Search for the cell housing the specified text and yield its [x, y] center coordinate. 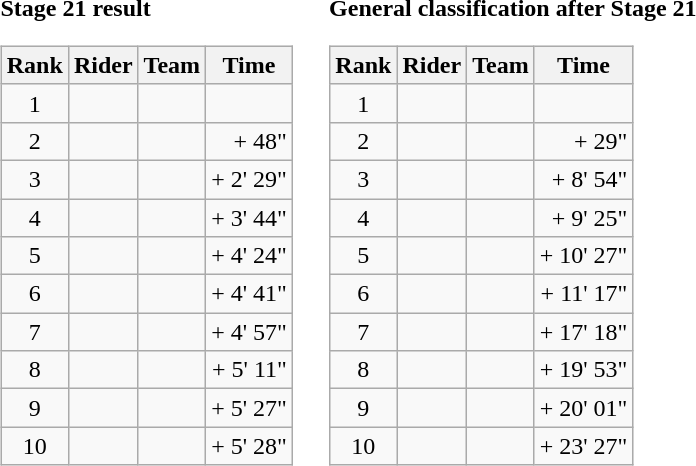
+ 4' 57" [250, 332]
+ 2' 29" [250, 179]
+ 11' 17" [584, 294]
+ 4' 41" [250, 294]
+ 4' 24" [250, 256]
+ 5' 28" [250, 446]
+ 48" [250, 141]
+ 5' 27" [250, 408]
+ 3' 44" [250, 217]
+ 10' 27" [584, 256]
+ 8' 54" [584, 179]
+ 29" [584, 141]
+ 23' 27" [584, 446]
+ 5' 11" [250, 370]
+ 20' 01" [584, 408]
+ 19' 53" [584, 370]
+ 9' 25" [584, 217]
+ 17' 18" [584, 332]
